For the text-containing cell, return its midpoint in [X, Y] coordinate format. 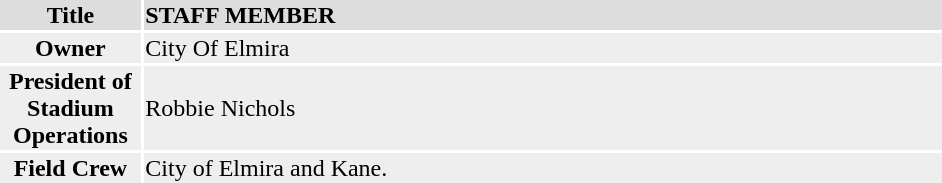
City Of Elmira [543, 48]
Title [70, 15]
President of Stadium Operations [70, 108]
Field Crew [70, 168]
Owner [70, 48]
Robbie Nichols [543, 108]
City of Elmira and Kane. [543, 168]
STAFF MEMBER [543, 15]
